From the cell containing the given text, extract its center point as (x, y) coordinate. 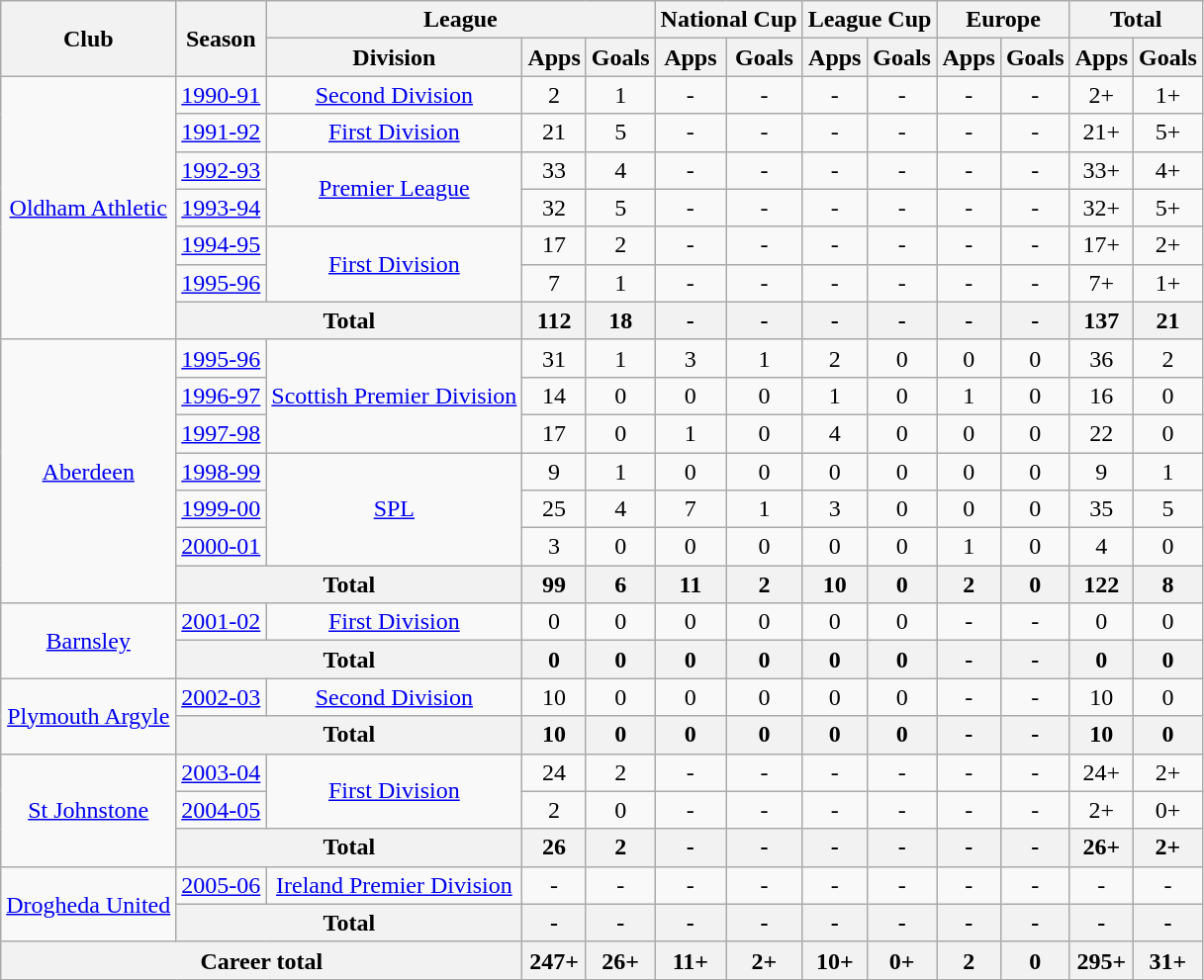
33 (554, 170)
Season (222, 39)
4+ (1168, 170)
Club (89, 39)
Barnsley (89, 641)
24+ (1101, 772)
1999-00 (222, 509)
2000-01 (222, 547)
247+ (554, 960)
122 (1101, 584)
112 (554, 320)
31+ (1168, 960)
1994-95 (222, 245)
Premier League (394, 189)
26 (554, 847)
11+ (691, 960)
18 (620, 320)
2003-04 (222, 772)
1991-92 (222, 133)
League (461, 20)
1990-91 (222, 95)
32+ (1101, 208)
14 (554, 396)
Career total (261, 960)
Scottish Premier Division (394, 396)
137 (1101, 320)
1998-99 (222, 472)
2004-05 (222, 810)
1993-94 (222, 208)
7+ (1101, 283)
1997-98 (222, 433)
2001-02 (222, 622)
Ireland Premier Division (394, 885)
Aberdeen (89, 471)
National Cup (728, 20)
Oldham Athletic (89, 208)
99 (554, 584)
33+ (1101, 170)
League Cup (870, 20)
Division (394, 57)
6 (620, 584)
11 (691, 584)
Drogheda United (89, 904)
35 (1101, 509)
1992-93 (222, 170)
1996-97 (222, 396)
295+ (1101, 960)
Plymouth Argyle (89, 716)
SPL (394, 509)
25 (554, 509)
36 (1101, 358)
32 (554, 208)
21+ (1101, 133)
22 (1101, 433)
St Johnstone (89, 810)
24 (554, 772)
8 (1168, 584)
16 (1101, 396)
Europe (1003, 20)
2002-03 (222, 697)
2005-06 (222, 885)
31 (554, 358)
17+ (1101, 245)
10+ (835, 960)
